Find where the given text appears and provide that cell's center as (X, Y) coordinate. 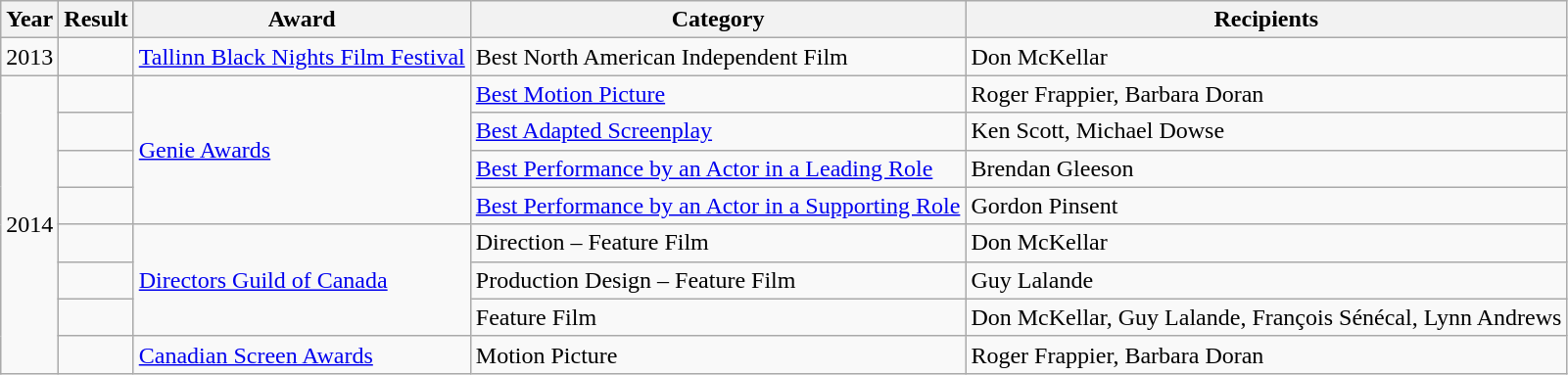
Canadian Screen Awards (302, 354)
2014 (29, 224)
Genie Awards (302, 150)
Gordon Pinsent (1266, 206)
Brendan Gleeson (1266, 168)
Best Adapted Screenplay (718, 131)
Direction – Feature Film (718, 243)
Recipients (1266, 20)
Directors Guild of Canada (302, 280)
Best Motion Picture (718, 94)
Ken Scott, Michael Dowse (1266, 131)
Motion Picture (718, 354)
Award (302, 20)
Feature Film (718, 317)
Best Performance by an Actor in a Leading Role (718, 168)
Year (29, 20)
Category (718, 20)
Production Design – Feature Film (718, 280)
Tallinn Black Nights Film Festival (302, 57)
Result (96, 20)
Don McKellar, Guy Lalande, François Sénécal, Lynn Andrews (1266, 317)
Best North American Independent Film (718, 57)
Best Performance by an Actor in a Supporting Role (718, 206)
Guy Lalande (1266, 280)
2013 (29, 57)
